From the cell containing the given text, extract its center point as (X, Y) coordinate. 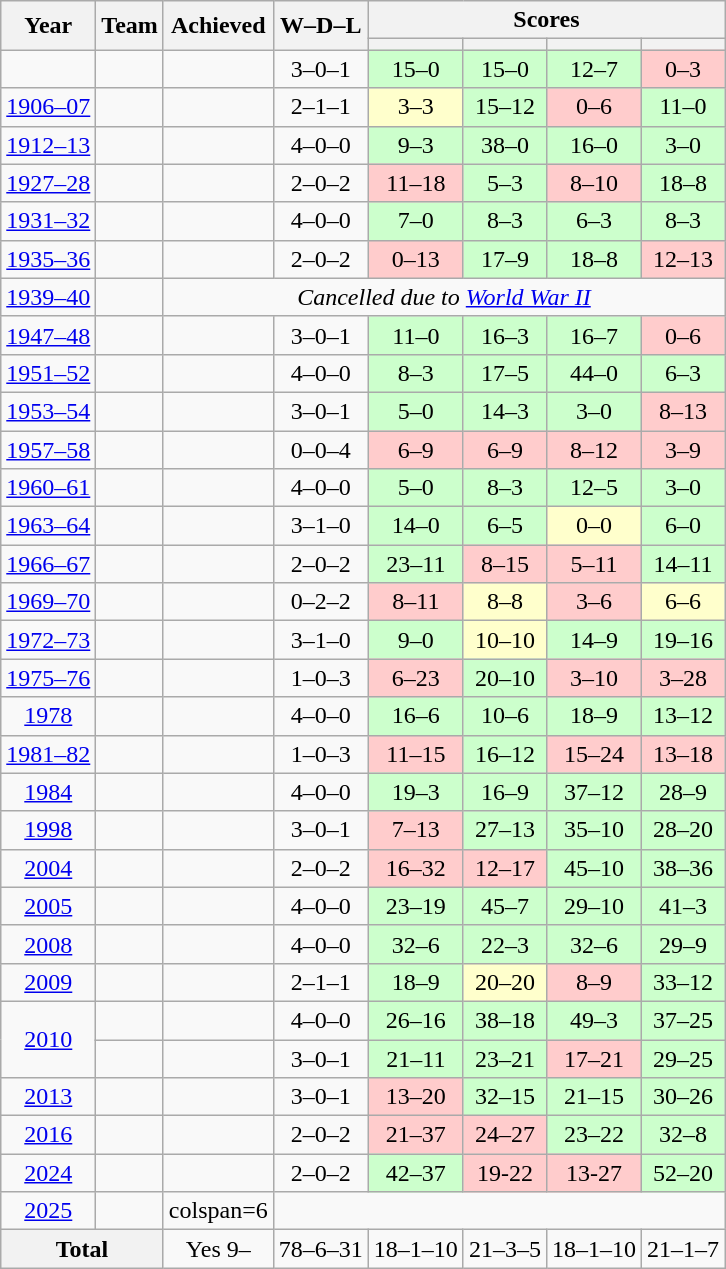
21–11 (416, 1059)
10–6 (504, 716)
8–10 (594, 183)
0–0–4 (320, 449)
Cancelled due to World War II (444, 297)
6–6 (684, 602)
3–3 (416, 107)
13–18 (684, 754)
20–10 (504, 678)
28–20 (684, 830)
0–3 (684, 69)
13-27 (594, 1173)
11–18 (416, 183)
21–1–7 (684, 1249)
28–9 (684, 792)
44–0 (594, 373)
19–16 (684, 640)
41–3 (684, 906)
5–11 (594, 564)
15–24 (594, 754)
19–3 (416, 792)
1963–64 (48, 526)
0–13 (416, 259)
2013 (48, 1097)
3–9 (684, 449)
8–15 (504, 564)
2008 (48, 944)
12–13 (684, 259)
11–15 (416, 754)
12–17 (504, 868)
78–6–31 (320, 1249)
14–3 (504, 411)
8–8 (504, 602)
16–3 (504, 335)
24–27 (504, 1135)
45–10 (594, 868)
22–3 (504, 944)
1978 (48, 716)
35–10 (594, 830)
2010 (48, 1039)
1969–70 (48, 602)
1951–52 (48, 373)
5–3 (504, 183)
0–2–2 (320, 602)
2004 (48, 868)
Total (82, 1249)
1939–40 (48, 297)
3–6 (594, 602)
13–20 (416, 1097)
45–7 (504, 906)
37–12 (594, 792)
12–5 (594, 488)
Scores (546, 20)
8–9 (594, 982)
38–18 (504, 1020)
19-22 (504, 1173)
3–10 (594, 678)
1947–48 (48, 335)
1966–67 (48, 564)
1975–76 (48, 678)
16–0 (594, 145)
1906–07 (48, 107)
16–32 (416, 868)
21–3–5 (504, 1249)
1960–61 (48, 488)
8–11 (416, 602)
10–10 (504, 640)
1981–82 (48, 754)
42–37 (416, 1173)
16–9 (504, 792)
8–12 (594, 449)
7–13 (416, 830)
49–3 (594, 1020)
1998 (48, 830)
3–28 (684, 678)
8–13 (684, 411)
13–12 (684, 716)
0–0 (594, 526)
9–0 (416, 640)
26–16 (416, 1020)
30–26 (684, 1097)
21–37 (416, 1135)
16–6 (416, 716)
17–21 (594, 1059)
1957–58 (48, 449)
colspan=6 (218, 1211)
6–0 (684, 526)
15–12 (504, 107)
Year (48, 26)
20–20 (504, 982)
23–21 (504, 1059)
12–7 (594, 69)
32–15 (504, 1097)
37–25 (684, 1020)
32–8 (684, 1135)
29–10 (594, 906)
2024 (48, 1173)
23–11 (416, 564)
2005 (48, 906)
52–20 (684, 1173)
33–12 (684, 982)
17–5 (504, 373)
14–0 (416, 526)
16–12 (504, 754)
23–22 (594, 1135)
29–25 (684, 1059)
23–19 (416, 906)
1972–73 (48, 640)
14–11 (684, 564)
1935–36 (48, 259)
W–D–L (320, 26)
21–15 (594, 1097)
Team (130, 26)
1927–28 (48, 183)
14–9 (594, 640)
16–7 (594, 335)
38–0 (504, 145)
9–3 (416, 145)
27–13 (504, 830)
1953–54 (48, 411)
6–23 (416, 678)
17–9 (504, 259)
2016 (48, 1135)
38–36 (684, 868)
Achieved (218, 26)
Yes 9– (218, 1249)
1912–13 (48, 145)
2025 (48, 1211)
1931–32 (48, 221)
2009 (48, 982)
6–5 (504, 526)
7–0 (416, 221)
1984 (48, 792)
29–9 (684, 944)
